Extract the [x, y] coordinate from the center of the cell holding the provided text.  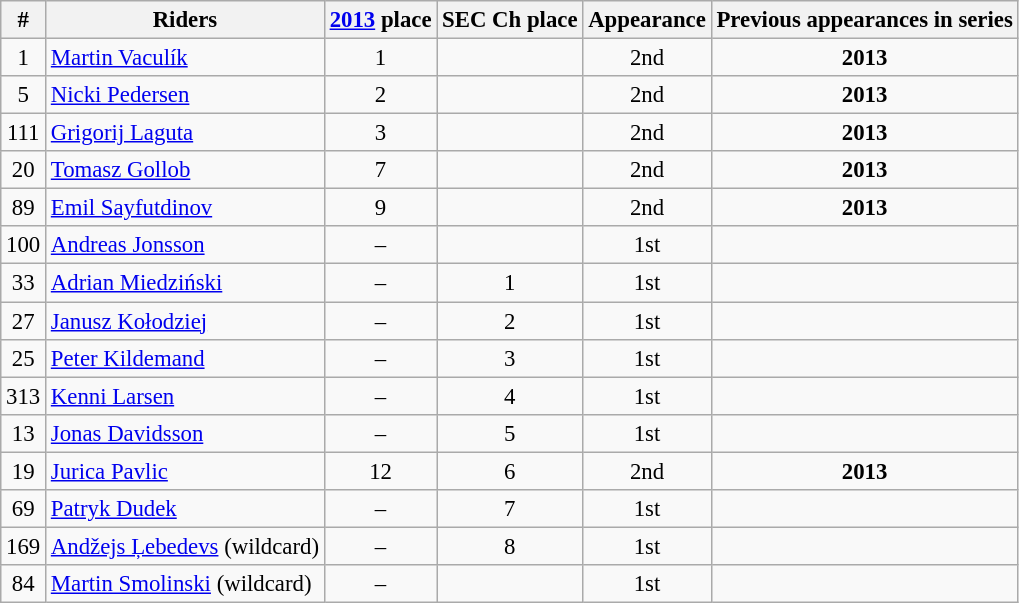
9 [380, 208]
20 [24, 170]
SEC Ch place [510, 20]
4 [510, 396]
27 [24, 321]
Martin Vaculík [186, 58]
19 [24, 471]
Peter Kildemand [186, 358]
Kenni Larsen [186, 396]
313 [24, 396]
111 [24, 133]
2013 place [380, 20]
Tomasz Gollob [186, 170]
Grigorij Laguta [186, 133]
Adrian Miedziński [186, 283]
100 [24, 245]
Emil Sayfutdinov [186, 208]
169 [24, 546]
Jonas Davidsson [186, 433]
33 [24, 283]
Jurica Pavlic [186, 471]
Andreas Jonsson [186, 245]
89 [24, 208]
Janusz Kołodziej [186, 321]
Nicki Pedersen [186, 95]
12 [380, 471]
Patryk Dudek [186, 509]
8 [510, 546]
13 [24, 433]
Previous appearances in series [864, 20]
6 [510, 471]
Andžejs Ļebedevs (wildcard) [186, 546]
25 [24, 358]
Riders [186, 20]
Appearance [647, 20]
# [24, 20]
84 [24, 584]
69 [24, 509]
Martin Smolinski (wildcard) [186, 584]
